Detect which cell encompasses the target text, then output its [X, Y] center coordinate. 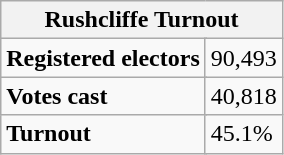
45.1% [244, 134]
40,818 [244, 96]
Rushcliffe Turnout [142, 20]
90,493 [244, 58]
Turnout [104, 134]
Registered electors [104, 58]
Votes cast [104, 96]
